Locate the cell with the specified text and output its [x, y] center coordinate. 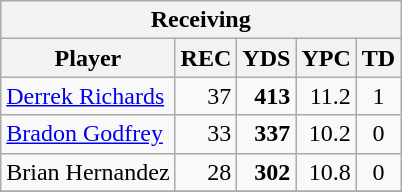
REC [206, 58]
TD [378, 58]
28 [206, 172]
302 [266, 172]
11.2 [326, 96]
Brian Hernandez [88, 172]
10.2 [326, 134]
Bradon Godfrey [88, 134]
Derrek Richards [88, 96]
YDS [266, 58]
Player [88, 58]
Receiving [201, 20]
1 [378, 96]
413 [266, 96]
YPC [326, 58]
37 [206, 96]
337 [266, 134]
10.8 [326, 172]
33 [206, 134]
